Detect which cell encompasses the target text, then output its [X, Y] center coordinate. 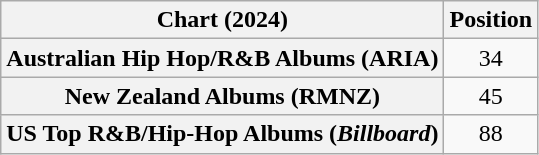
45 [491, 96]
Australian Hip Hop/R&B Albums (ARIA) [222, 58]
Chart (2024) [222, 20]
Position [491, 20]
New Zealand Albums (RMNZ) [222, 96]
US Top R&B/Hip-Hop Albums (Billboard) [222, 134]
34 [491, 58]
88 [491, 134]
